Identify which cell holds the provided text, then report its [X, Y] central coordinate. 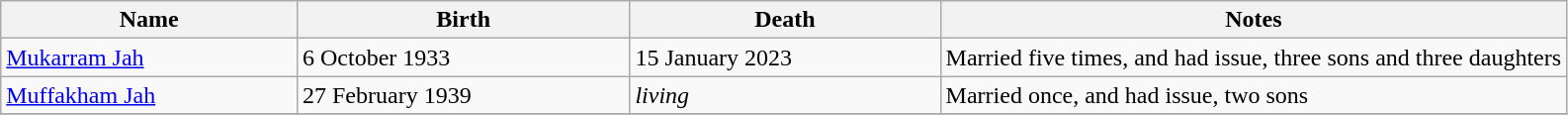
Notes [1254, 20]
Mukarram Jah [149, 57]
living [785, 95]
6 October 1933 [463, 57]
Married five times, and had issue, three sons and three daughters [1254, 57]
Name [149, 20]
Birth [463, 20]
15 January 2023 [785, 57]
Death [785, 20]
Married once, and had issue, two sons [1254, 95]
27 February 1939 [463, 95]
Muffakham Jah [149, 95]
